Find where the given text appears and provide that cell's center as [x, y] coordinate. 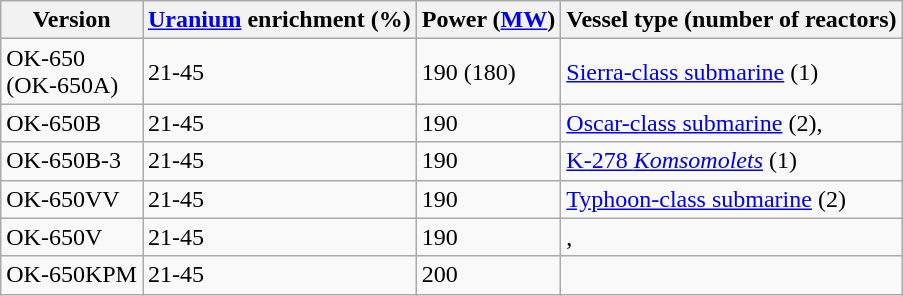
Typhoon-class submarine (2) [732, 199]
200 [488, 275]
, [732, 237]
OK-650V [72, 237]
Power (MW) [488, 20]
K-278 Komsomolets (1) [732, 161]
OK-650B [72, 123]
Uranium enrichment (%) [279, 20]
OK-650B-3 [72, 161]
OK-650(OK-650A) [72, 72]
OK-650KPM [72, 275]
OK-650VV [72, 199]
Oscar-class submarine (2), [732, 123]
190 (180) [488, 72]
Sierra-class submarine (1) [732, 72]
Vessel type (number of reactors) [732, 20]
Version [72, 20]
